Provide the (X, Y) coordinate of the cell's center where the given text is located.  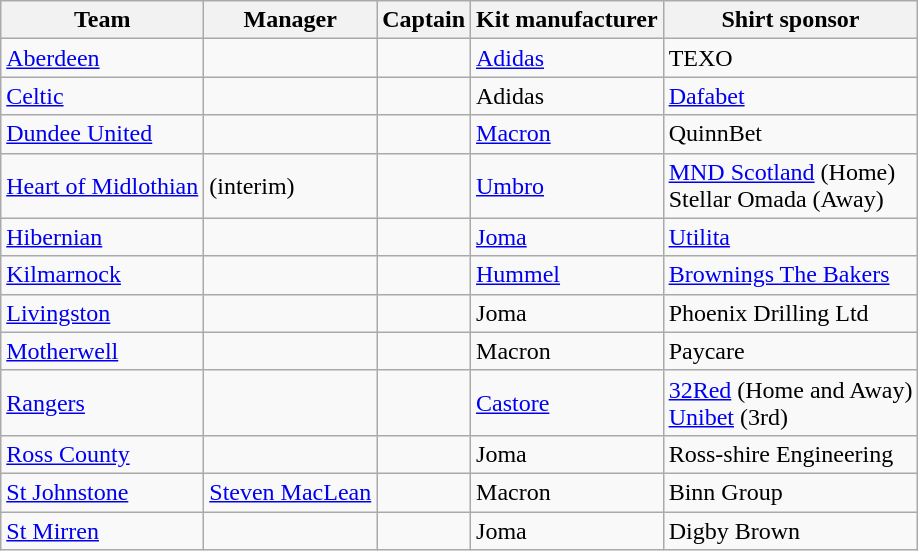
Digby Brown (790, 531)
Team (102, 20)
QuinnBet (790, 134)
Phoenix Drilling Ltd (790, 313)
St Johnstone (102, 492)
Captain (424, 20)
Ross County (102, 454)
TEXO (790, 58)
Livingston (102, 313)
Manager (290, 20)
Kilmarnock (102, 275)
Aberdeen (102, 58)
St Mirren (102, 531)
Paycare (790, 351)
Hummel (568, 275)
Hibernian (102, 237)
Steven MacLean (290, 492)
Heart of Midlothian (102, 186)
Motherwell (102, 351)
Rangers (102, 402)
Shirt sponsor (790, 20)
Brownings The Bakers (790, 275)
32Red (Home and Away)Unibet (3rd) (790, 402)
Utilita (790, 237)
Castore (568, 402)
Binn Group (790, 492)
Celtic (102, 96)
Kit manufacturer (568, 20)
(interim) (290, 186)
Umbro (568, 186)
Dafabet (790, 96)
Dundee United (102, 134)
Ross-shire Engineering (790, 454)
MND Scotland (Home)Stellar Omada (Away) (790, 186)
